Pinpoint the cell where the given text exists, returning its [x, y] midpoint coordinate. 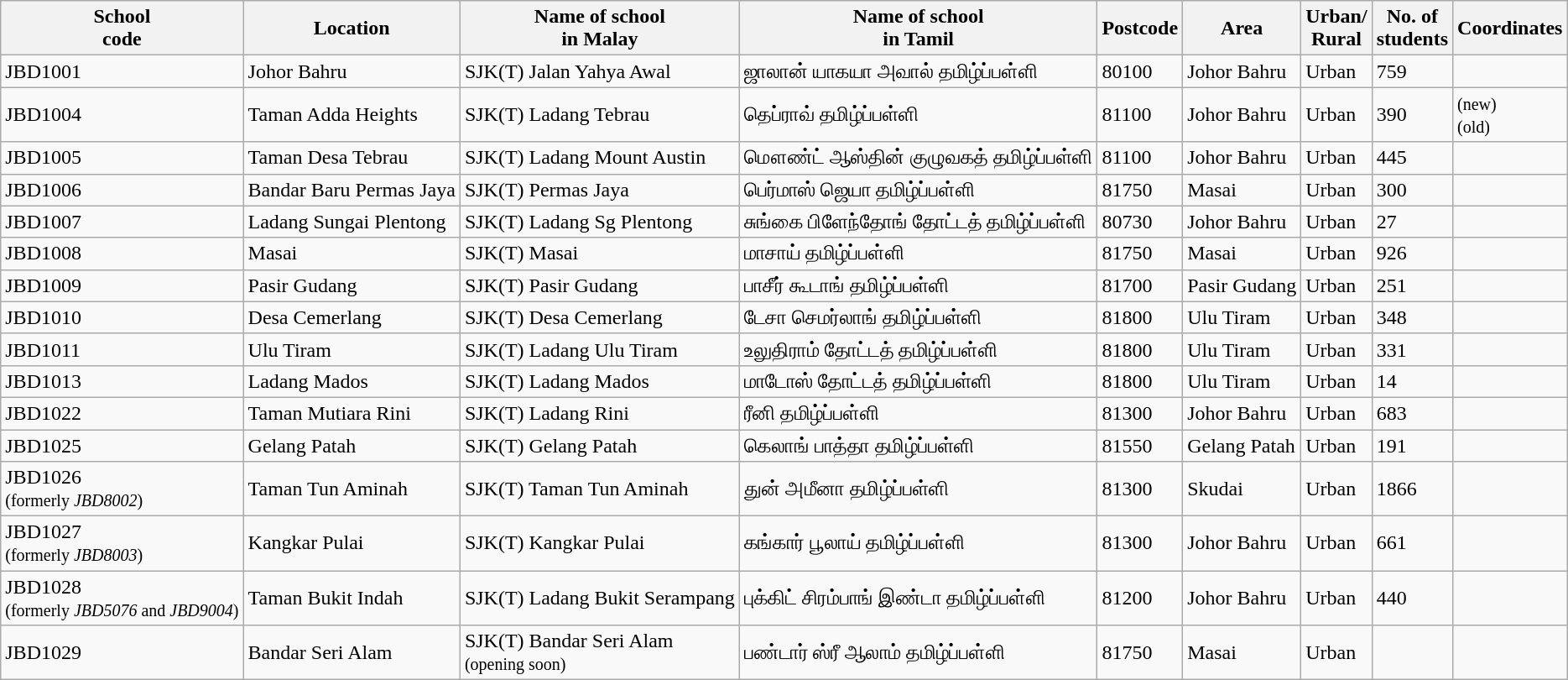
JBD1022 [122, 413]
Bandar Baru Permas Jaya [352, 190]
JBD1025 [122, 446]
Skudai [1242, 489]
SJK(T) Permas Jaya [599, 190]
Kangkar Pulai [352, 544]
JBD1010 [122, 317]
Urban/Rural [1336, 29]
926 [1412, 254]
கங்கார் பூலாய் தமிழ்ப்பள்ளி [918, 544]
SJK(T) Ladang Ulu Tiram [599, 349]
JBD1007 [122, 222]
300 [1412, 190]
புக்கிட் சிரம்பாங் இண்டா தமிழ்ப்பள்ளி [918, 598]
SJK(T) Gelang Patah [599, 446]
No. ofstudents [1412, 29]
JBD1009 [122, 285]
(new)(old) [1510, 114]
81200 [1140, 598]
SJK(T) Taman Tun Aminah [599, 489]
Taman Bukit Indah [352, 598]
SJK(T) Masai [599, 254]
JBD1029 [122, 653]
SJK(T) Pasir Gudang [599, 285]
JBD1008 [122, 254]
டேசா செமர்லாங் தமிழ்ப்பள்ளி [918, 317]
Desa Cemerlang [352, 317]
Name of schoolin Malay [599, 29]
SJK(T) Kangkar Pulai [599, 544]
JBD1011 [122, 349]
Taman Mutiara Rini [352, 413]
துன் அமீனா தமிழ்ப்பள்ளி [918, 489]
JBD1004 [122, 114]
Ladang Sungai Plentong [352, 222]
348 [1412, 317]
Ladang Mados [352, 381]
Taman Tun Aminah [352, 489]
பெர்மாஸ் ஜெயா தமிழ்ப்பள்ளி [918, 190]
81700 [1140, 285]
Schoolcode [122, 29]
JBD1005 [122, 158]
80100 [1140, 71]
Name of schoolin Tamil [918, 29]
759 [1412, 71]
உலுதிராம் தோட்டத் தமிழ்ப்பள்ளி [918, 349]
80730 [1140, 222]
SJK(T) Ladang Mados [599, 381]
Taman Desa Tebrau [352, 158]
ஜாலான் யாகயா அவால் தமிழ்ப்பள்ளி [918, 71]
பாசீர் கூடாங் தமிழ்ப்பள்ளி [918, 285]
390 [1412, 114]
பண்டார் ஸ்ரீ ஆலாம் தமிழ்ப்பள்ளி [918, 653]
கெலாங் பாத்தா தமிழ்ப்பள்ளி [918, 446]
Bandar Seri Alam [352, 653]
SJK(T) Ladang Mount Austin [599, 158]
SJK(T) Jalan Yahya Awal [599, 71]
445 [1412, 158]
683 [1412, 413]
27 [1412, 222]
81550 [1140, 446]
SJK(T) Ladang Rini [599, 413]
JBD1026(formerly JBD8002) [122, 489]
SJK(T) Ladang Tebrau [599, 114]
சுங்கை பிளேந்தோங் தோட்டத் தமிழ்ப்பள்ளி [918, 222]
440 [1412, 598]
331 [1412, 349]
SJK(T) Ladang Sg Plentong [599, 222]
Coordinates [1510, 29]
251 [1412, 285]
1866 [1412, 489]
JBD1006 [122, 190]
191 [1412, 446]
மாடோஸ் தோட்டத் தமிழ்ப்பள்ளி [918, 381]
தெப்ராவ் தமிழ்ப்பள்ளி [918, 114]
Area [1242, 29]
SJK(T) Desa Cemerlang [599, 317]
JBD1013 [122, 381]
661 [1412, 544]
ரீனி தமிழ்ப்பள்ளி [918, 413]
JBD1027(formerly JBD8003) [122, 544]
14 [1412, 381]
Postcode [1140, 29]
JBD1028(formerly JBD5076 and JBD9004) [122, 598]
SJK(T) Ladang Bukit Serampang [599, 598]
Taman Adda Heights [352, 114]
JBD1001 [122, 71]
மாசாய் தமிழ்ப்பள்ளி [918, 254]
SJK(T) Bandar Seri Alam(opening soon) [599, 653]
Location [352, 29]
மௌண்ட் ஆஸ்தின் குழுவகத் தமிழ்ப்பள்ளி [918, 158]
